Find where the given text appears and provide that cell's center as (X, Y) coordinate. 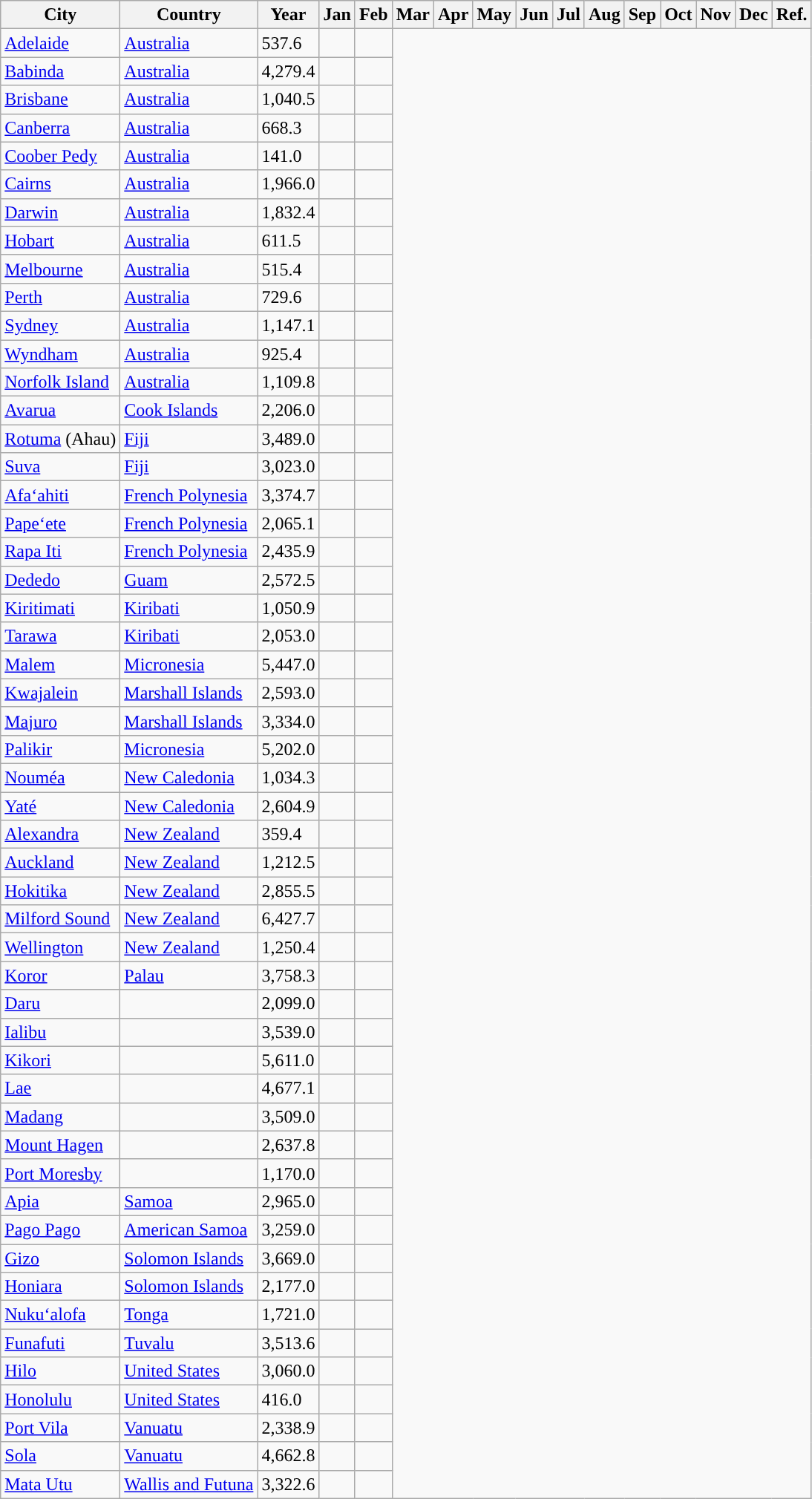
537.6 (288, 43)
2,065.1 (288, 523)
1,147.1 (288, 325)
2,338.9 (288, 1428)
2,593.0 (288, 693)
515.4 (288, 269)
Sydney (61, 325)
5,611.0 (288, 1060)
2,855.5 (288, 891)
2,965.0 (288, 1201)
Alexandra (61, 835)
Canberra (61, 128)
Daru (61, 1004)
3,060.0 (288, 1371)
Country (189, 15)
Cook Islands (189, 411)
Adelaide (61, 43)
2,435.9 (288, 552)
Rapa Iti (61, 552)
359.4 (288, 835)
3,758.3 (288, 976)
Year (288, 15)
3,322.6 (288, 1484)
Papeʻete (61, 523)
1,721.0 (288, 1315)
Madang (61, 1117)
Pago Pago (61, 1229)
Wallis and Futuna (189, 1484)
Norfolk Island (61, 382)
Palau (189, 976)
1,250.4 (288, 947)
2,637.8 (288, 1145)
Melbourne (61, 269)
729.6 (288, 297)
Babinda (61, 71)
2,177.0 (288, 1287)
Aug (604, 15)
Wellington (61, 947)
416.0 (288, 1400)
Nov (716, 15)
Milford Sound (61, 919)
Ref. (791, 15)
City (61, 15)
Palikir (61, 749)
Gizo (61, 1258)
Coober Pedy (61, 156)
Jan (337, 15)
Darwin (61, 212)
3,374.7 (288, 495)
3,539.0 (288, 1032)
Dededo (61, 580)
Jul (569, 15)
5,447.0 (288, 664)
2,053.0 (288, 636)
Lae (61, 1088)
1,966.0 (288, 184)
American Samoa (189, 1229)
3,509.0 (288, 1117)
1,050.9 (288, 608)
Dec (753, 15)
Hobart (61, 241)
Hilo (61, 1371)
Mar (413, 15)
Avarua (61, 411)
Suva (61, 467)
Oct (678, 15)
Afaʻahiti (61, 495)
Mata Utu (61, 1484)
1,832.4 (288, 212)
Sep (642, 15)
2,604.9 (288, 806)
4,677.1 (288, 1088)
Honolulu (61, 1400)
Majuro (61, 721)
3,023.0 (288, 467)
3,489.0 (288, 439)
Hokitika (61, 891)
668.3 (288, 128)
Kwajalein (61, 693)
2,572.5 (288, 580)
Perth (61, 297)
Funafuti (61, 1343)
3,259.0 (288, 1229)
Mount Hagen (61, 1145)
Nukuʻalofa (61, 1315)
141.0 (288, 156)
Tonga (189, 1315)
Yaté (61, 806)
Kiritimati (61, 608)
5,202.0 (288, 749)
1,170.0 (288, 1173)
4,662.8 (288, 1456)
Wyndham (61, 354)
May (494, 15)
Apr (453, 15)
1,040.5 (288, 99)
Port Moresby (61, 1173)
2,099.0 (288, 1004)
4,279.4 (288, 71)
Malem (61, 664)
Auckland (61, 863)
Port Vila (61, 1428)
611.5 (288, 241)
Samoa (189, 1201)
Ialibu (61, 1032)
Kikori (61, 1060)
925.4 (288, 354)
3,513.6 (288, 1343)
Sola (61, 1456)
Nouméa (61, 777)
3,669.0 (288, 1258)
Rotuma (Ahau) (61, 439)
Jun (534, 15)
1,109.8 (288, 382)
Koror (61, 976)
3,334.0 (288, 721)
2,206.0 (288, 411)
Honiara (61, 1287)
Cairns (61, 184)
Brisbane (61, 99)
Feb (373, 15)
1,212.5 (288, 863)
6,427.7 (288, 919)
Tarawa (61, 636)
Apia (61, 1201)
Tuvalu (189, 1343)
Guam (189, 580)
1,034.3 (288, 777)
